For the text-containing cell, return its midpoint in (x, y) coordinate format. 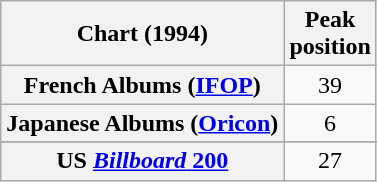
US Billboard 200 (142, 161)
French Albums (IFOP) (142, 85)
Chart (1994) (142, 34)
27 (330, 161)
6 (330, 123)
39 (330, 85)
Japanese Albums (Oricon) (142, 123)
Peakposition (330, 34)
